Find where the given text appears and provide that cell's center as [X, Y] coordinate. 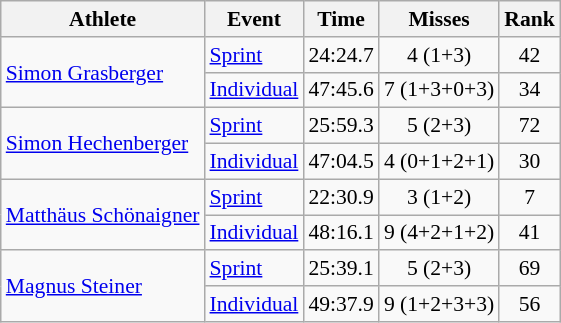
47:45.6 [340, 90]
69 [530, 269]
25:59.3 [340, 126]
Event [254, 19]
47:04.5 [340, 162]
34 [530, 90]
7 (1+3+0+3) [439, 90]
Magnus Steiner [103, 286]
Time [340, 19]
Matthäus Schönaigner [103, 214]
Rank [530, 19]
9 (4+2+1+2) [439, 233]
Simon Hechenberger [103, 144]
Simon Grasberger [103, 72]
49:37.9 [340, 304]
25:39.1 [340, 269]
41 [530, 233]
30 [530, 162]
48:16.1 [340, 233]
4 (0+1+2+1) [439, 162]
4 (1+3) [439, 55]
24:24.7 [340, 55]
56 [530, 304]
22:30.9 [340, 197]
Misses [439, 19]
3 (1+2) [439, 197]
9 (1+2+3+3) [439, 304]
42 [530, 55]
Athlete [103, 19]
72 [530, 126]
7 [530, 197]
